From the cell containing the given text, extract its center point as [x, y] coordinate. 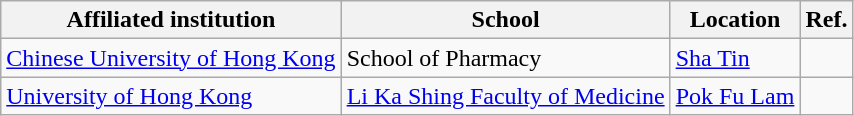
School of Pharmacy [506, 58]
Sha Tin [735, 58]
Pok Fu Lam [735, 96]
Li Ka Shing Faculty of Medicine [506, 96]
Ref. [826, 20]
School [506, 20]
University of Hong Kong [171, 96]
Chinese University of Hong Kong [171, 58]
Affiliated institution [171, 20]
Location [735, 20]
